From the cell containing the given text, extract its center point as (X, Y) coordinate. 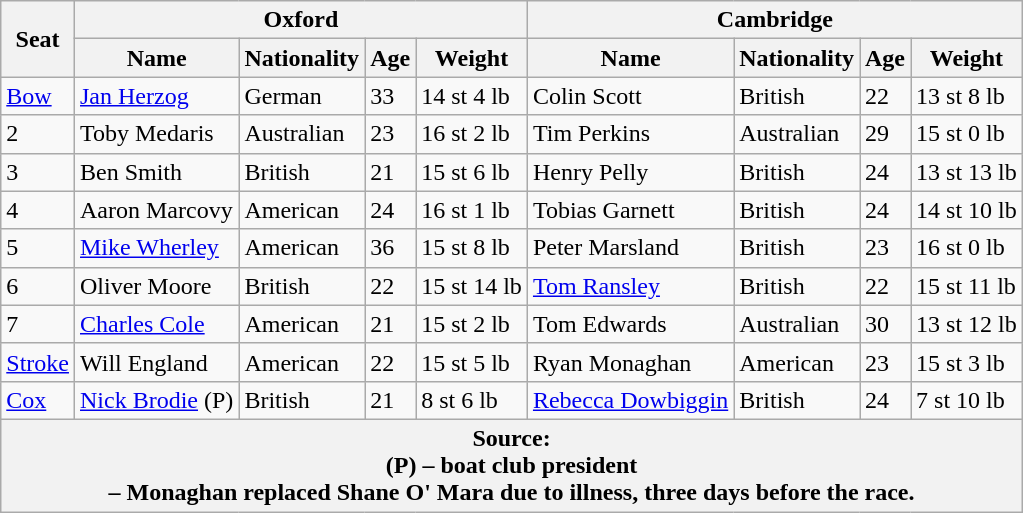
Stroke (38, 362)
Bow (38, 96)
Henry Pelly (630, 172)
Cambridge (774, 20)
13 st 12 lb (967, 324)
13 st 13 lb (967, 172)
16 st 0 lb (967, 248)
Ben Smith (156, 172)
36 (390, 248)
7 st 10 lb (967, 400)
Charles Cole (156, 324)
15 st 8 lb (472, 248)
15 st 2 lb (472, 324)
14 st 4 lb (472, 96)
33 (390, 96)
15 st 11 lb (967, 286)
15 st 5 lb (472, 362)
Oliver Moore (156, 286)
Toby Medaris (156, 134)
Peter Marsland (630, 248)
7 (38, 324)
30 (886, 324)
Oxford (300, 20)
Tom Ransley (630, 286)
Ryan Monaghan (630, 362)
Tobias Garnett (630, 210)
15 st 3 lb (967, 362)
Source:(P) – boat club president – Monaghan replaced Shane O' Mara due to illness, three days before the race. (512, 465)
13 st 8 lb (967, 96)
Jan Herzog (156, 96)
16 st 2 lb (472, 134)
15 st 0 lb (967, 134)
Rebecca Dowbiggin (630, 400)
Aaron Marcovy (156, 210)
15 st 14 lb (472, 286)
29 (886, 134)
5 (38, 248)
Mike Wherley (156, 248)
2 (38, 134)
8 st 6 lb (472, 400)
3 (38, 172)
Cox (38, 400)
Will England (156, 362)
Tim Perkins (630, 134)
14 st 10 lb (967, 210)
16 st 1 lb (472, 210)
Seat (38, 39)
4 (38, 210)
Nick Brodie (P) (156, 400)
Tom Edwards (630, 324)
Colin Scott (630, 96)
15 st 6 lb (472, 172)
German (302, 96)
6 (38, 286)
